Capture the cell that displays the provided text and extract its [X, Y] central coordinate. 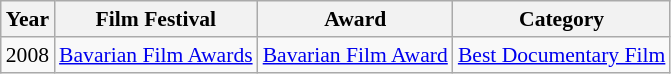
Best Documentary Film [562, 55]
Award [356, 19]
Film Festival [156, 19]
2008 [28, 55]
Category [562, 19]
Year [28, 19]
Bavarian Film Award [356, 55]
Bavarian Film Awards [156, 55]
